Locate the cell with the specified text and output its (x, y) center coordinate. 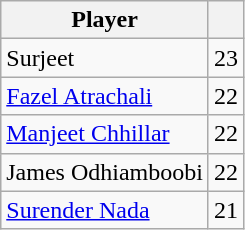
23 (226, 58)
Fazel Atrachali (105, 96)
Manjeet Chhillar (105, 134)
Surjeet (105, 58)
James Odhiamboobi (105, 172)
Player (105, 20)
Surender Nada (105, 210)
21 (226, 210)
